Scan for the cell matching the given text and deliver its [X, Y] coordinate at center. 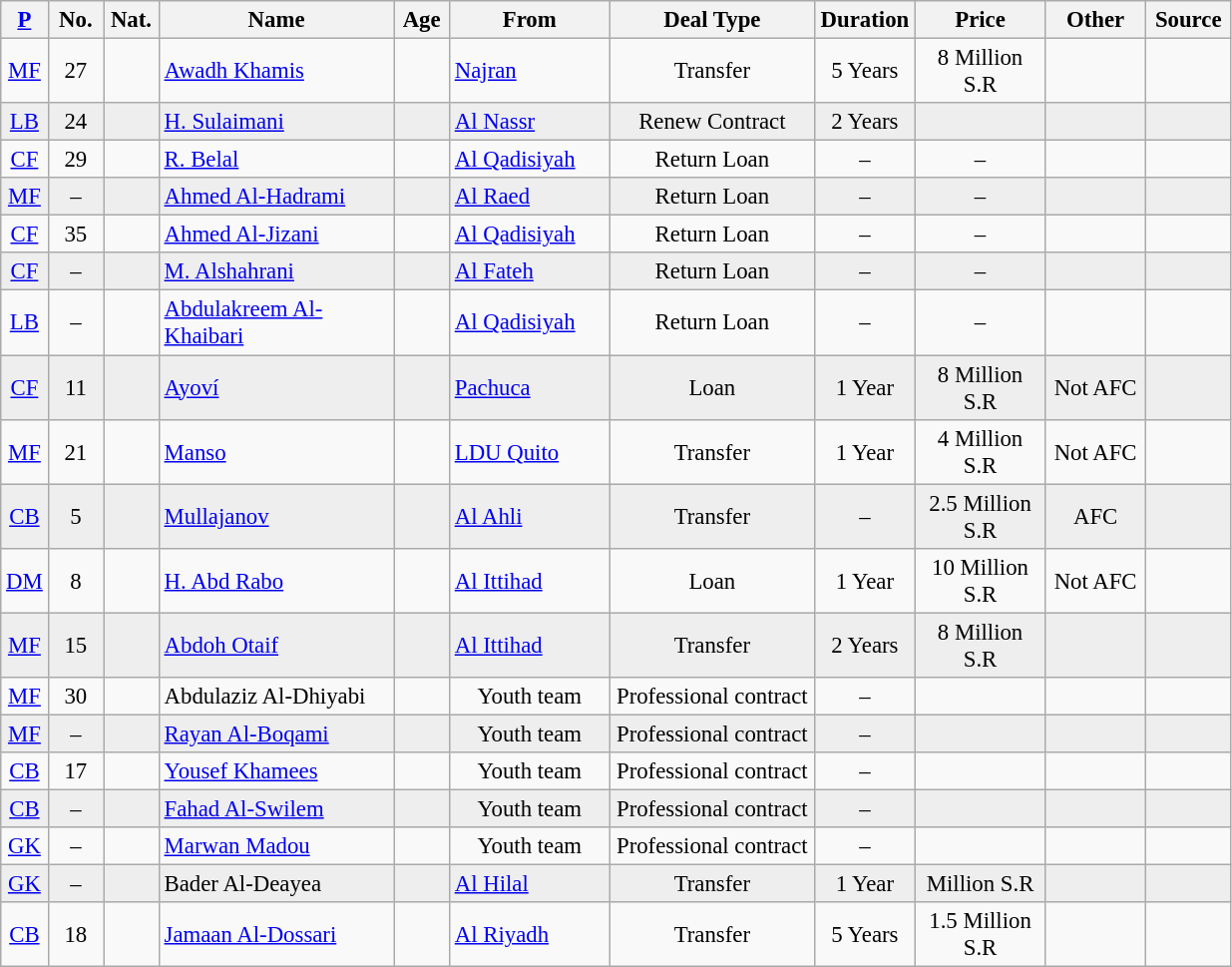
Al Raed [529, 197]
Ahmed Al-Jizani [276, 235]
27 [76, 72]
5 [76, 517]
21 [76, 451]
1.5 Million S.R [980, 934]
Renew Contract [712, 122]
4 Million S.R [980, 451]
Manso [276, 451]
From [529, 20]
P [24, 20]
Abdulakreem Al-Khaibari [276, 323]
2.5 Million S.R [980, 517]
Awadh Khamis [276, 72]
DM [24, 581]
Other [1095, 20]
Price [980, 20]
Ahmed Al-Hadrami [276, 197]
Al Fateh [529, 272]
30 [76, 697]
Al Nassr [529, 122]
29 [76, 160]
Fahad Al-Swilem [276, 808]
Pachuca [529, 387]
Najran [529, 72]
Marwan Madou [276, 846]
Rayan Al-Boqami [276, 733]
Mullajanov [276, 517]
Bader Al-Deayea [276, 884]
8 [76, 581]
H. Abd Rabo [276, 581]
Age [422, 20]
Ayoví [276, 387]
Nat. [132, 20]
AFC [1095, 517]
Million S.R [980, 884]
Jamaan Al-Dossari [276, 934]
18 [76, 934]
Duration [866, 20]
Abdoh Otaif [276, 645]
10 Million S.R [980, 581]
24 [76, 122]
No. [76, 20]
Deal Type [712, 20]
Al Riyadh [529, 934]
17 [76, 771]
M. Alshahrani [276, 272]
Abdulaziz Al-Dhiyabi [276, 697]
11 [76, 387]
LDU Quito [529, 451]
Al Hilal [529, 884]
H. Sulaimani [276, 122]
Source [1188, 20]
35 [76, 235]
Name [276, 20]
Yousef Khamees [276, 771]
15 [76, 645]
Al Ahli [529, 517]
R. Belal [276, 160]
